Provide the (x, y) coordinate of the cell's center where the given text is located.  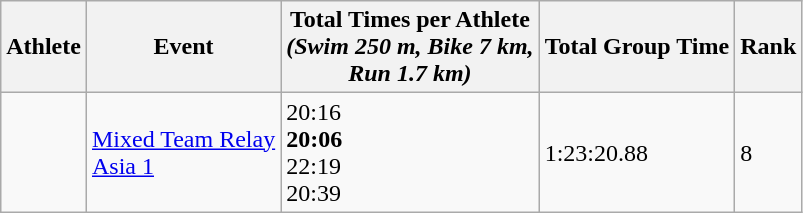
Total Group Time (637, 47)
8 (768, 152)
20:1620:0622:1920:39 (410, 152)
Event (183, 47)
Total Times per Athlete (Swim 250 m, Bike 7 km, Run 1.7 km) (410, 47)
Mixed Team Relay Asia 1 (183, 152)
1:23:20.88 (637, 152)
Rank (768, 47)
Athlete (44, 47)
